Extract the (x, y) coordinate from the center of the cell holding the provided text.  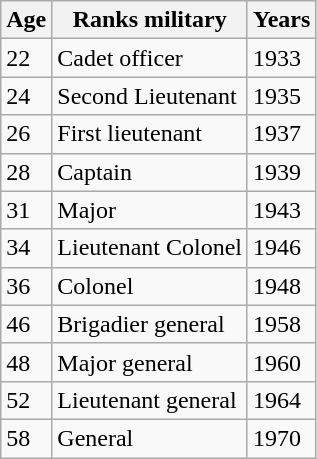
General (150, 438)
Lieutenant Colonel (150, 248)
1958 (281, 324)
Years (281, 20)
Second Lieutenant (150, 96)
1964 (281, 400)
1937 (281, 134)
1970 (281, 438)
58 (26, 438)
28 (26, 172)
24 (26, 96)
1935 (281, 96)
1948 (281, 286)
1960 (281, 362)
31 (26, 210)
1946 (281, 248)
1943 (281, 210)
34 (26, 248)
1939 (281, 172)
Age (26, 20)
Major general (150, 362)
26 (26, 134)
36 (26, 286)
48 (26, 362)
46 (26, 324)
Lieutenant general (150, 400)
First lieutenant (150, 134)
Captain (150, 172)
Ranks military (150, 20)
52 (26, 400)
1933 (281, 58)
Brigadier general (150, 324)
Colonel (150, 286)
Major (150, 210)
22 (26, 58)
Cadet officer (150, 58)
